Locate the cell with the specified text and output its (x, y) center coordinate. 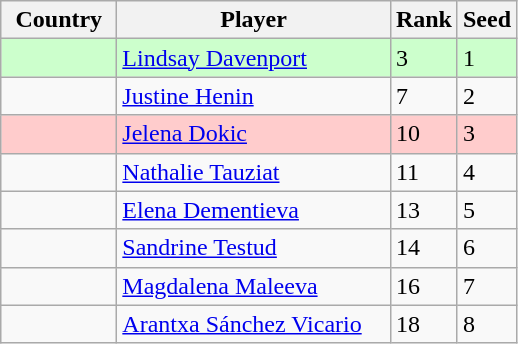
Player (254, 20)
14 (424, 248)
16 (424, 286)
5 (486, 210)
Nathalie Tauziat (254, 172)
2 (486, 96)
Justine Henin (254, 96)
Jelena Dokic (254, 134)
Sandrine Testud (254, 248)
Seed (486, 20)
1 (486, 58)
Arantxa Sánchez Vicario (254, 324)
Rank (424, 20)
18 (424, 324)
Elena Dementieva (254, 210)
8 (486, 324)
13 (424, 210)
4 (486, 172)
10 (424, 134)
11 (424, 172)
Country (59, 20)
Magdalena Maleeva (254, 286)
6 (486, 248)
Lindsay Davenport (254, 58)
